Extract the [x, y] coordinate from the center of the cell holding the provided text.  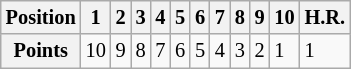
Points [41, 51]
H.R. [325, 17]
Position [41, 17]
